Locate the cell with the specified text and output its [X, Y] center coordinate. 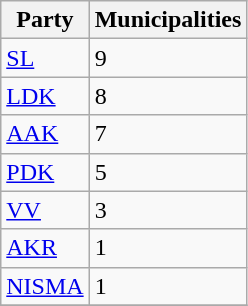
5 [168, 172]
VV [45, 210]
9 [168, 58]
PDK [45, 172]
NISMA [45, 286]
3 [168, 210]
7 [168, 134]
Party [45, 20]
SL [45, 58]
LDK [45, 96]
AKR [45, 248]
Municipalities [168, 20]
AAK [45, 134]
8 [168, 96]
